Return [x, y] of the center of cell containing provided text 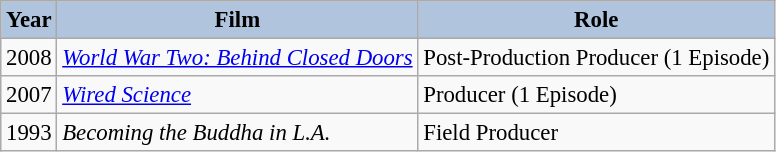
Year [29, 20]
2007 [29, 95]
Wired Science [238, 95]
Role [596, 20]
Film [238, 20]
World War Two: Behind Closed Doors [238, 58]
2008 [29, 58]
1993 [29, 133]
Post-Production Producer (1 Episode) [596, 58]
Becoming the Buddha in L.A. [238, 133]
Producer (1 Episode) [596, 95]
Field Producer [596, 133]
